Capture the cell that displays the provided text and extract its [x, y] central coordinate. 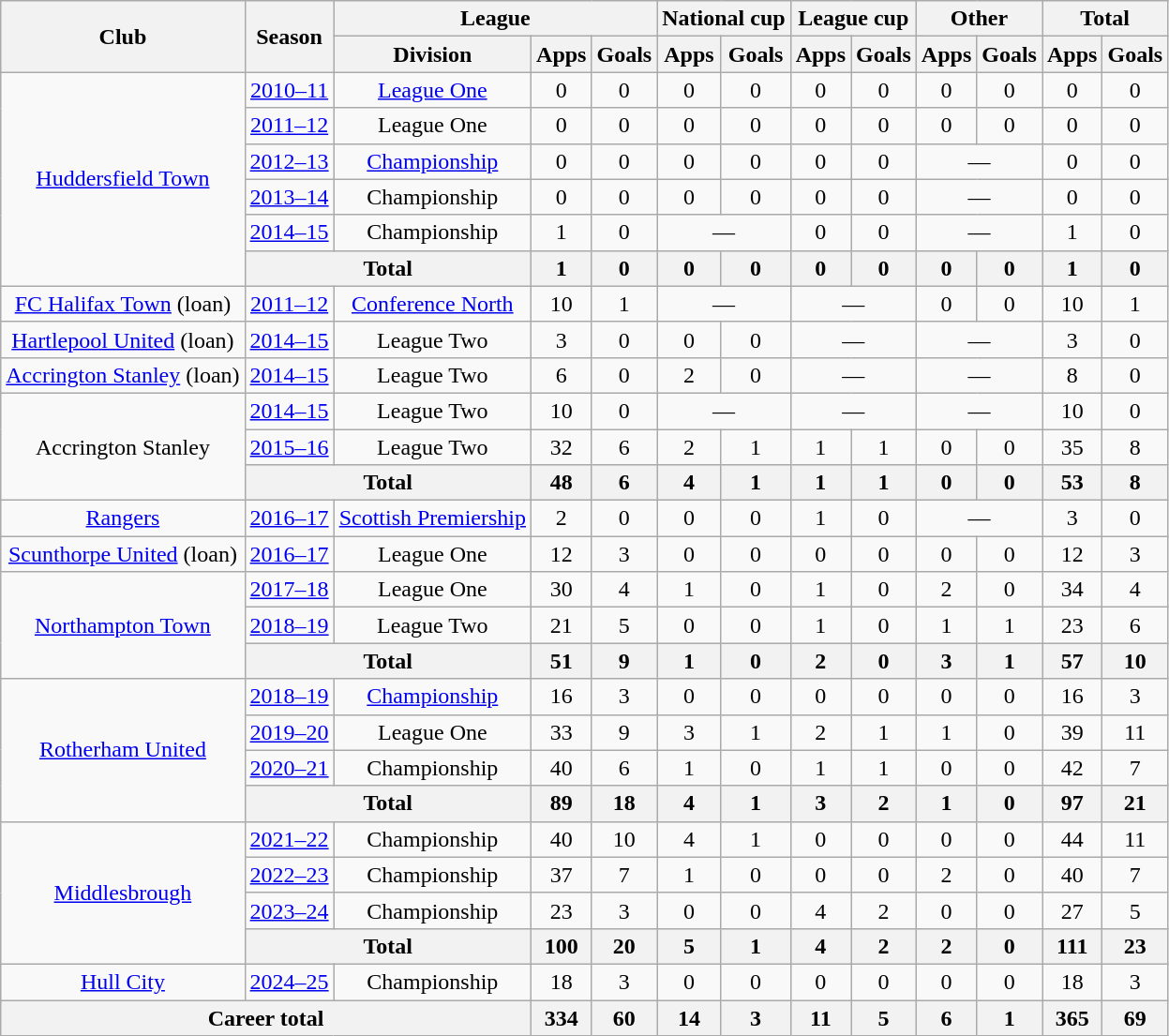
Career total [266, 1017]
2015–16 [289, 447]
14 [689, 1017]
111 [1072, 946]
2024–25 [289, 982]
20 [624, 946]
FC Halifax Town (loan) [123, 304]
Hartlepool United (loan) [123, 339]
39 [1072, 732]
Rangers [123, 518]
37 [562, 875]
69 [1135, 1017]
Scunthorpe United (loan) [123, 554]
2020–21 [289, 768]
Club [123, 37]
Rotherham United [123, 750]
Season [289, 37]
2012–13 [289, 161]
30 [562, 590]
57 [1072, 661]
51 [562, 661]
2022–23 [289, 875]
2021–22 [289, 839]
2017–18 [289, 590]
2019–20 [289, 732]
60 [624, 1017]
Huddersfield Town [123, 179]
Middlesbrough [123, 893]
53 [1072, 483]
365 [1072, 1017]
35 [1072, 447]
National cup [724, 19]
League cup [853, 19]
Northampton Town [123, 625]
2023–24 [289, 910]
100 [562, 946]
48 [562, 483]
Accrington Stanley [123, 446]
Conference North [432, 304]
34 [1072, 590]
2013–14 [289, 197]
Scottish Premiership [432, 518]
89 [562, 803]
Division [432, 54]
Other [979, 19]
44 [1072, 839]
2010–11 [289, 90]
32 [562, 447]
97 [1072, 803]
Hull City [123, 982]
League [495, 19]
33 [562, 732]
Accrington Stanley (loan) [123, 375]
42 [1072, 768]
334 [562, 1017]
27 [1072, 910]
